Determine the (X, Y) coordinate at the center of the cell enclosing the given text.  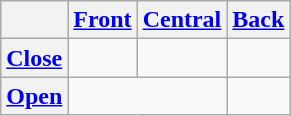
Central (182, 20)
Front (102, 20)
Open (34, 96)
Back (258, 20)
Close (34, 58)
